Detect which cell encompasses the target text, then output its [x, y] center coordinate. 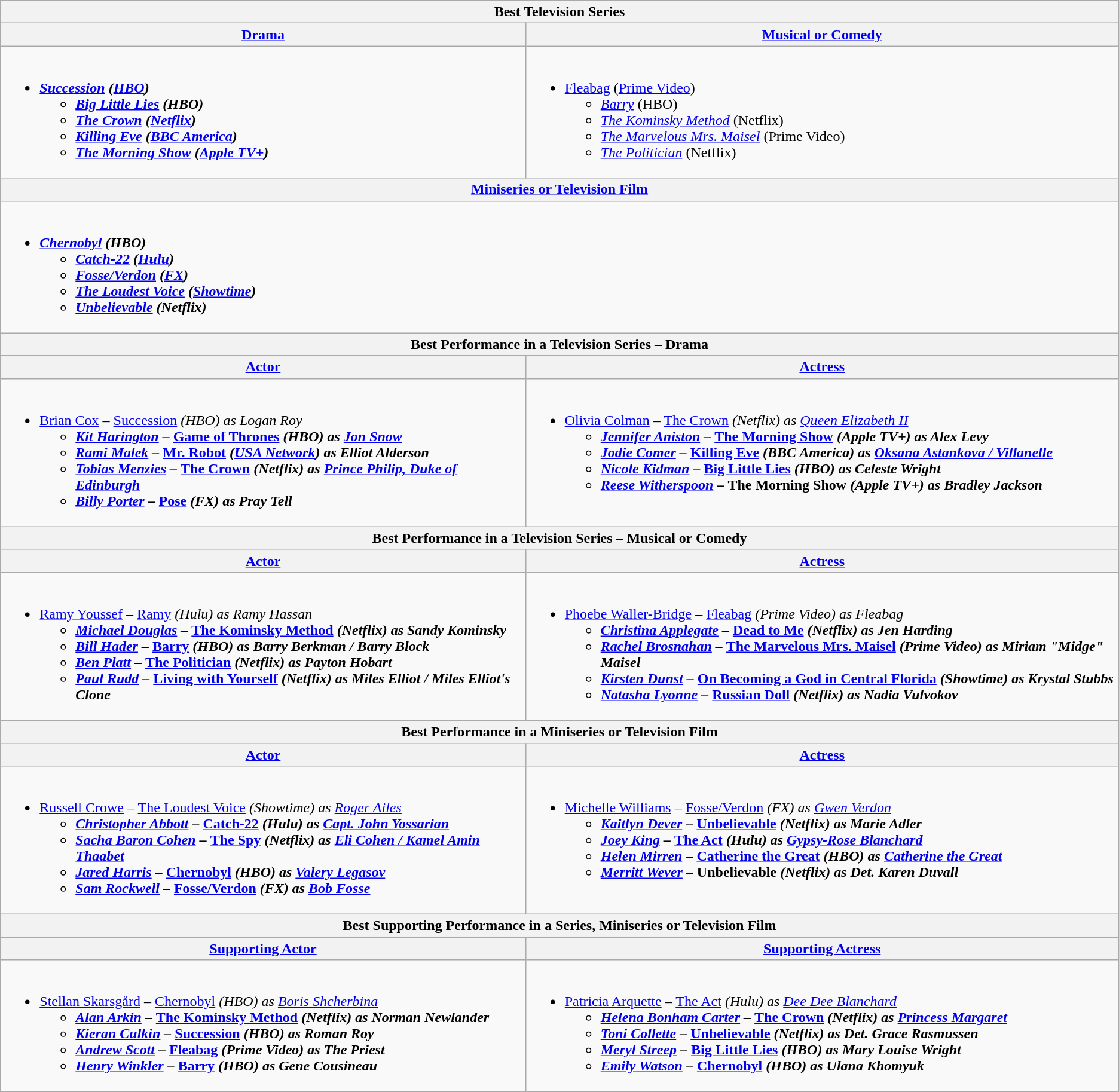
Supporting Actor [263, 949]
Fleabag (Prime Video)Barry (HBO)The Kominsky Method (Netflix)The Marvelous Mrs. Maisel (Prime Video)The Politician (Netflix) [822, 112]
Succession (HBO)Big Little Lies (HBO)The Crown (Netflix)Killing Eve (BBC America)The Morning Show (Apple TV+) [263, 112]
Best Television Series [559, 12]
Best Performance in a Television Series – Drama [559, 344]
Supporting Actress [822, 949]
Best Performance in a Miniseries or Television Film [559, 732]
Best Supporting Performance in a Series, Miniseries or Television Film [559, 926]
Best Performance in a Television Series – Musical or Comedy [559, 538]
Musical or Comedy [822, 35]
Drama [263, 35]
Chernobyl (HBO)Catch-22 (Hulu)Fosse/Verdon (FX)The Loudest Voice (Showtime)Unbelievable (Netflix) [559, 267]
Miniseries or Television Film [559, 189]
